Search for the cell housing the specified text and yield its (x, y) center coordinate. 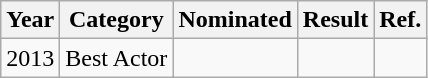
Nominated (235, 20)
Ref. (400, 20)
2013 (30, 58)
Best Actor (116, 58)
Year (30, 20)
Result (335, 20)
Category (116, 20)
